Scan for the cell matching the given text and deliver its (X, Y) coordinate at center. 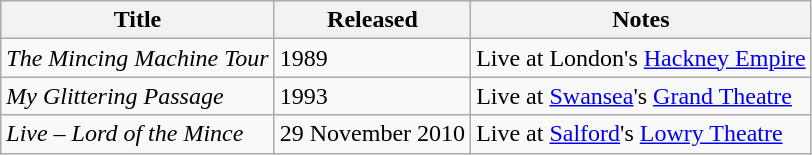
The Mincing Machine Tour (138, 58)
Live at London's Hackney Empire (642, 58)
Live at Swansea's Grand Theatre (642, 96)
Notes (642, 20)
Live – Lord of the Mince (138, 134)
1993 (372, 96)
Released (372, 20)
Title (138, 20)
My Glittering Passage (138, 96)
29 November 2010 (372, 134)
Live at Salford's Lowry Theatre (642, 134)
1989 (372, 58)
